Determine the (X, Y) coordinate at the center of the cell enclosing the given text.  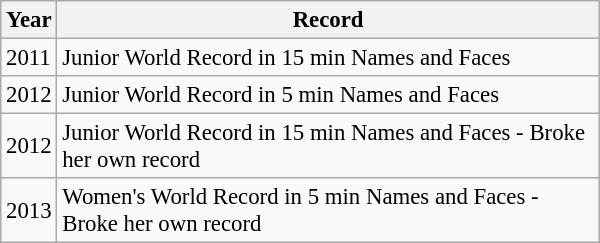
Year (29, 20)
Junior World Record in 15 min Names and Faces - Broke her own record (328, 146)
Junior World Record in 5 min Names and Faces (328, 95)
Junior World Record in 15 min Names and Faces (328, 58)
Record (328, 20)
2011 (29, 58)
Women's World Record in 5 min Names and Faces - Broke her own record (328, 210)
2013 (29, 210)
